Find where the given text appears and provide that cell's center as [X, Y] coordinate. 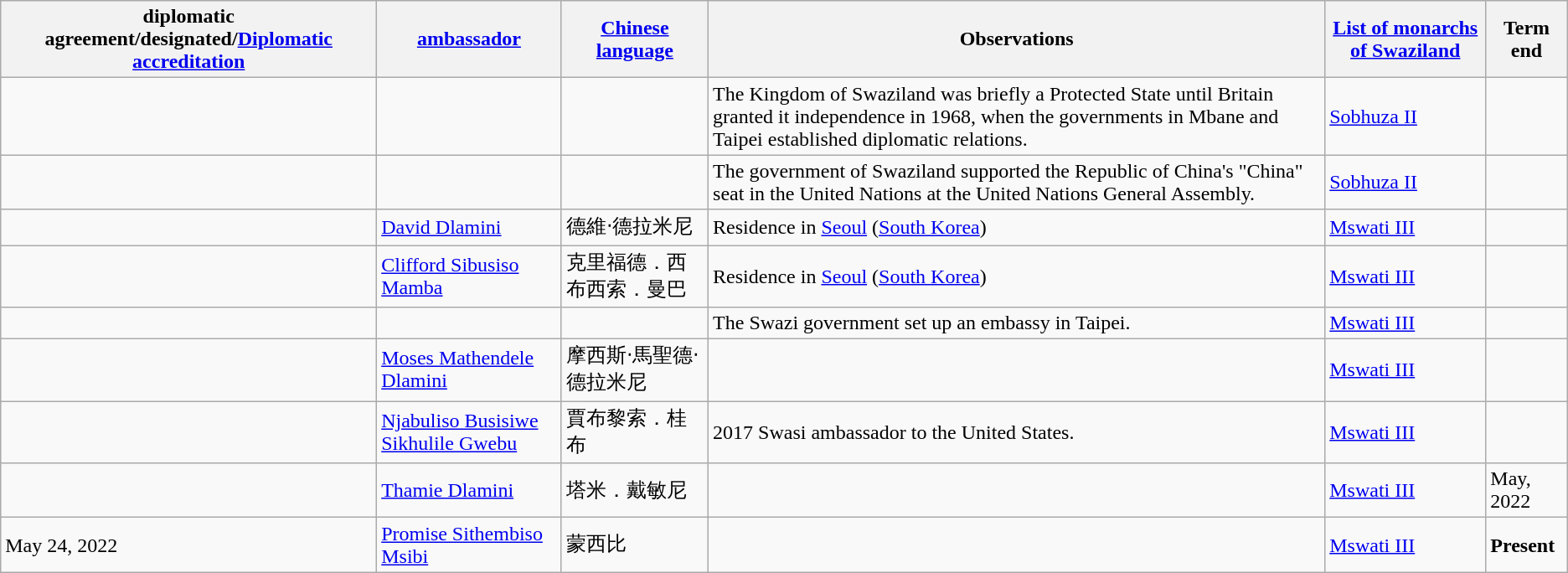
May, 2022 [1526, 491]
David Dlamini [469, 228]
Promise Sithembiso Msibi [469, 545]
Present [1526, 545]
Observations [1017, 39]
List of monarchs of Swaziland [1406, 39]
May 24, 2022 [189, 545]
The Swazi government set up an embassy in Taipei. [1017, 323]
Moses Mathendele Dlamini [469, 370]
Thamie Dlamini [469, 491]
Njabuliso Busisiwe Sikhulile Gwebu [469, 432]
克里福德．西布西索．曼巴 [635, 276]
Chinese language [635, 39]
Term end [1526, 39]
蒙西比 [635, 545]
摩西斯‧馬聖德‧德拉米尼 [635, 370]
賈布黎索．桂布 [635, 432]
The government of Swaziland supported the Republic of China's "China" seat in the United Nations at the United Nations General Assembly. [1017, 183]
塔米．戴敏尼 [635, 491]
ambassador [469, 39]
2017 Swasi ambassador to the United States. [1017, 432]
diplomatic agreement/designated/Diplomatic accreditation [189, 39]
Clifford Sibusiso Mamba [469, 276]
德維‧德拉米尼 [635, 228]
